Search for the cell housing the specified text and yield its (x, y) center coordinate. 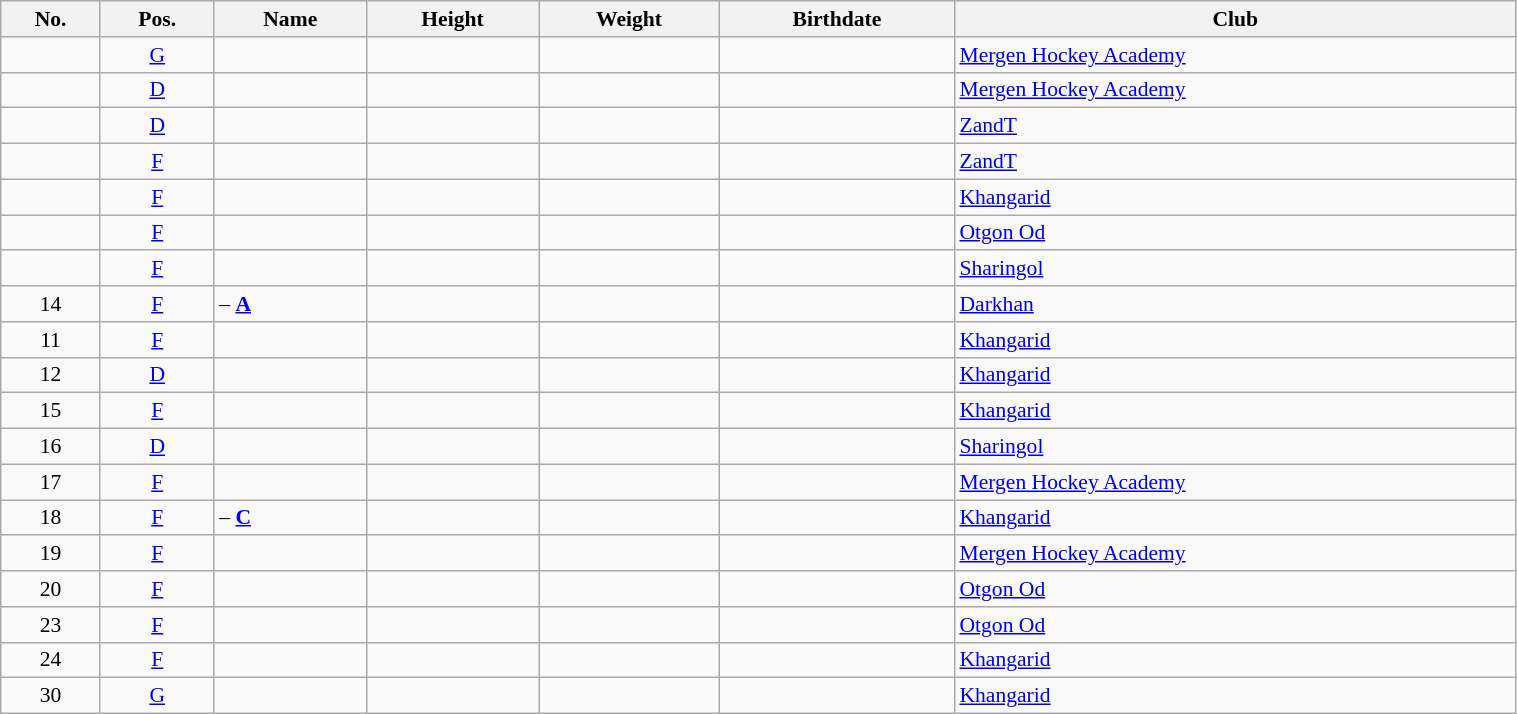
No. (51, 19)
30 (51, 696)
15 (51, 411)
17 (51, 482)
– A (290, 304)
23 (51, 625)
18 (51, 518)
16 (51, 447)
11 (51, 340)
20 (51, 589)
Club (1235, 19)
24 (51, 660)
Darkhan (1235, 304)
19 (51, 554)
Birthdate (836, 19)
– C (290, 518)
Weight (630, 19)
Height (452, 19)
Name (290, 19)
Pos. (157, 19)
14 (51, 304)
12 (51, 375)
